Return [x, y] of the center of cell containing provided text 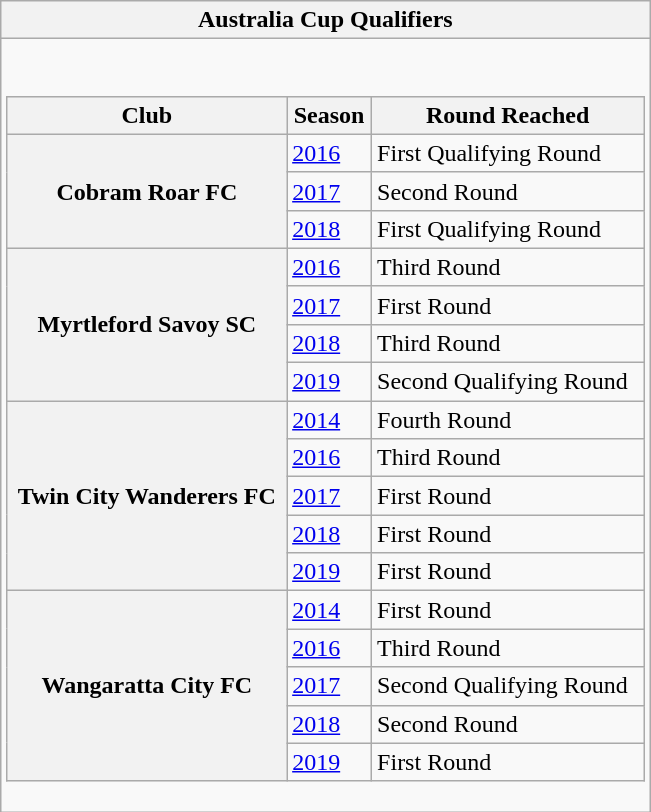
Cobram Roar FC [147, 191]
Australia Cup Qualifiers [326, 20]
Fourth Round [508, 420]
Round Reached [508, 115]
Myrtleford Savoy SC [147, 324]
Season [330, 115]
Wangaratta City FC [147, 686]
Club [147, 115]
Twin City Wanderers FC [147, 496]
